Extract the (X, Y) coordinate from the center of the cell holding the provided text.  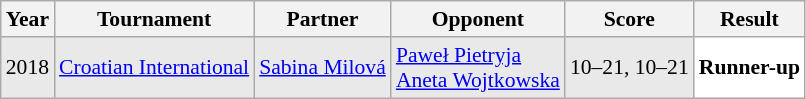
Partner (322, 19)
Runner-up (750, 68)
Score (630, 19)
Year (28, 19)
Result (750, 19)
Paweł Pietryja Aneta Wojtkowska (478, 68)
10–21, 10–21 (630, 68)
Opponent (478, 19)
2018 (28, 68)
Sabina Milová (322, 68)
Tournament (154, 19)
Croatian International (154, 68)
